Capture the cell that displays the provided text and extract its (X, Y) central coordinate. 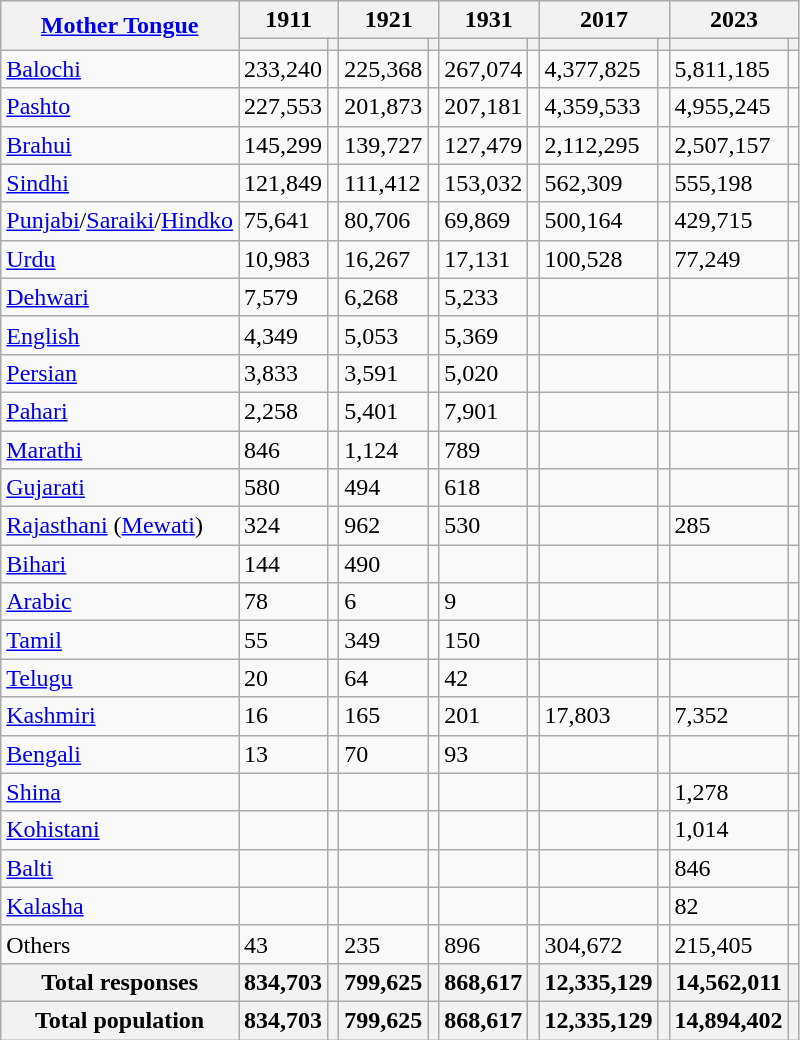
Punjabi/Saraiki/Hindko (120, 221)
6,268 (384, 297)
7,352 (728, 716)
Bengali (120, 754)
Total responses (120, 982)
4,349 (282, 335)
4,955,245 (728, 107)
42 (484, 678)
55 (282, 640)
1,278 (728, 792)
144 (282, 564)
139,727 (384, 145)
494 (384, 488)
618 (484, 488)
17,131 (484, 259)
100,528 (598, 259)
562,309 (598, 183)
69,869 (484, 221)
896 (484, 944)
Kohistani (120, 830)
1,014 (728, 830)
Marathi (120, 449)
962 (384, 526)
267,074 (484, 69)
5,233 (484, 297)
150 (484, 640)
Rajasthani (Mewati) (120, 526)
201,873 (384, 107)
3,833 (282, 373)
2,112,295 (598, 145)
80,706 (384, 221)
580 (282, 488)
127,479 (484, 145)
1921 (389, 20)
500,164 (598, 221)
5,053 (384, 335)
7,579 (282, 297)
530 (484, 526)
13 (282, 754)
4,377,825 (598, 69)
3,591 (384, 373)
225,368 (384, 69)
324 (282, 526)
789 (484, 449)
20 (282, 678)
Shina (120, 792)
Urdu (120, 259)
93 (484, 754)
145,299 (282, 145)
Tamil (120, 640)
429,715 (728, 221)
215,405 (728, 944)
111,412 (384, 183)
Mother Tongue (120, 26)
165 (384, 716)
Gujarati (120, 488)
2017 (604, 20)
Balti (120, 868)
70 (384, 754)
2,258 (282, 411)
English (120, 335)
78 (282, 602)
1931 (489, 20)
233,240 (282, 69)
349 (384, 640)
17,803 (598, 716)
Sindhi (120, 183)
Total population (120, 1020)
1,124 (384, 449)
235 (384, 944)
5,811,185 (728, 69)
64 (384, 678)
Brahui (120, 145)
10,983 (282, 259)
Kashmiri (120, 716)
Kalasha (120, 906)
Others (120, 944)
75,641 (282, 221)
Pahari (120, 411)
490 (384, 564)
16 (282, 716)
14,894,402 (728, 1020)
1911 (288, 20)
2,507,157 (728, 145)
Dehwari (120, 297)
121,849 (282, 183)
77,249 (728, 259)
Persian (120, 373)
6 (384, 602)
Pashto (120, 107)
201 (484, 716)
Telugu (120, 678)
304,672 (598, 944)
5,401 (384, 411)
227,553 (282, 107)
7,901 (484, 411)
5,020 (484, 373)
16,267 (384, 259)
9 (484, 602)
Arabic (120, 602)
2023 (734, 20)
82 (728, 906)
43 (282, 944)
14,562,011 (728, 982)
5,369 (484, 335)
Bihari (120, 564)
Balochi (120, 69)
285 (728, 526)
4,359,533 (598, 107)
153,032 (484, 183)
555,198 (728, 183)
207,181 (484, 107)
